Pinpoint the cell where the given text exists, returning its [x, y] midpoint coordinate. 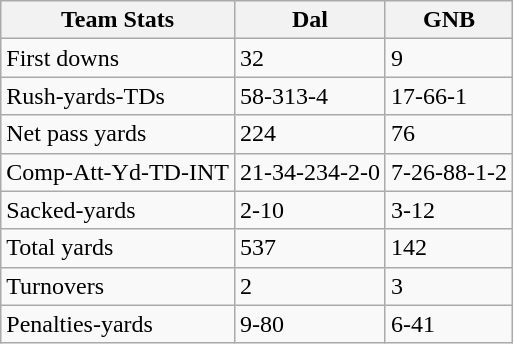
7-26-88-1-2 [448, 172]
Rush-yards-TDs [118, 96]
GNB [448, 20]
9 [448, 58]
Net pass yards [118, 134]
Turnovers [118, 286]
2-10 [310, 210]
Sacked-yards [118, 210]
Penalties-yards [118, 324]
142 [448, 248]
537 [310, 248]
21-34-234-2-0 [310, 172]
Total yards [118, 248]
58-313-4 [310, 96]
Comp-Att-Yd-TD-INT [118, 172]
32 [310, 58]
17-66-1 [448, 96]
First downs [118, 58]
6-41 [448, 324]
3-12 [448, 210]
224 [310, 134]
76 [448, 134]
3 [448, 286]
Dal [310, 20]
2 [310, 286]
Team Stats [118, 20]
9-80 [310, 324]
